Search for the cell housing the specified text and yield its (X, Y) center coordinate. 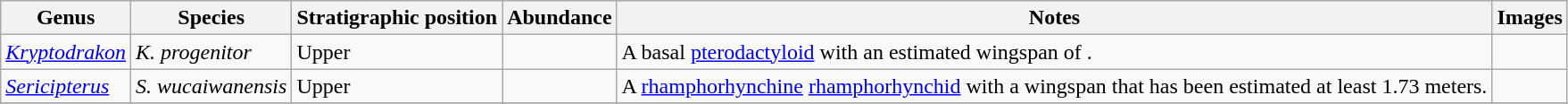
Species (211, 18)
Stratigraphic position (397, 18)
A rhamphorhynchine rhamphorhynchid with a wingspan that has been estimated at least 1.73 meters. (1055, 86)
Images (1530, 18)
A basal pterodactyloid with an estimated wingspan of . (1055, 52)
Notes (1055, 18)
K. progenitor (211, 52)
S. wucaiwanensis (211, 86)
Kryptodrakon (66, 52)
Genus (66, 18)
Abundance (560, 18)
Sericipterus (66, 86)
